From the cell containing the given text, extract its center point as [x, y] coordinate. 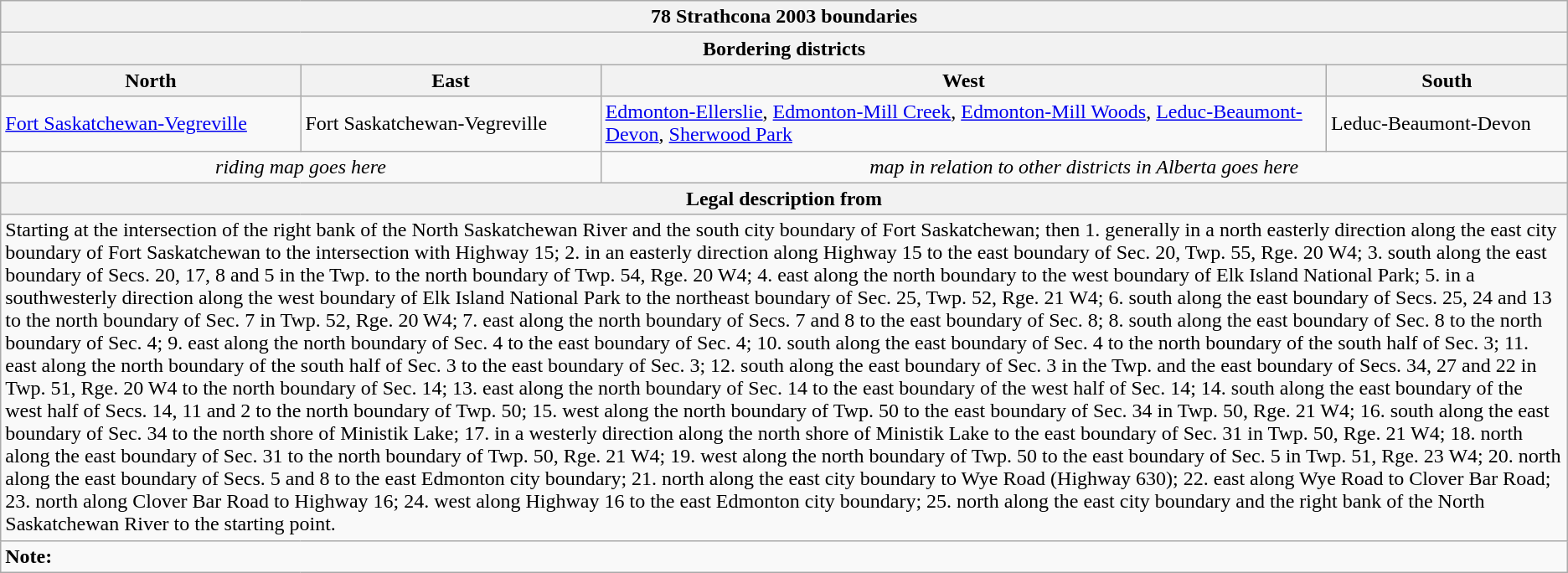
West [963, 80]
78 Strathcona 2003 boundaries [784, 17]
Legal description from [784, 199]
Note: [784, 556]
riding map goes here [301, 167]
South [1447, 80]
Edmonton-Ellerslie, Edmonton-Mill Creek, Edmonton-Mill Woods, Leduc-Beaumont-Devon, Sherwood Park [963, 124]
Leduc-Beaumont-Devon [1447, 124]
map in relation to other districts in Alberta goes here [1084, 167]
East [451, 80]
Bordering districts [784, 49]
North [151, 80]
